Capture the cell that displays the provided text and extract its (x, y) central coordinate. 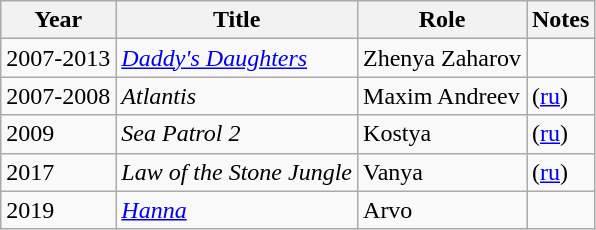
Arvo (442, 210)
Vanya (442, 172)
2017 (58, 172)
Daddy's Daughters (237, 58)
Sea Patrol 2 (237, 134)
Role (442, 20)
2009 (58, 134)
Notes (560, 20)
Maxim Andreev (442, 96)
Zhenya Zaharov (442, 58)
Title (237, 20)
2007-2013 (58, 58)
Hanna (237, 210)
Atlantis (237, 96)
2019 (58, 210)
2007-2008 (58, 96)
Year (58, 20)
Law of the Stone Jungle (237, 172)
Kostya (442, 134)
